Identify which cell holds the provided text, then report its (x, y) central coordinate. 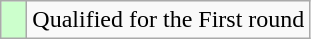
Qualified for the First round (168, 20)
